Return [X, Y] of the center of cell containing provided text 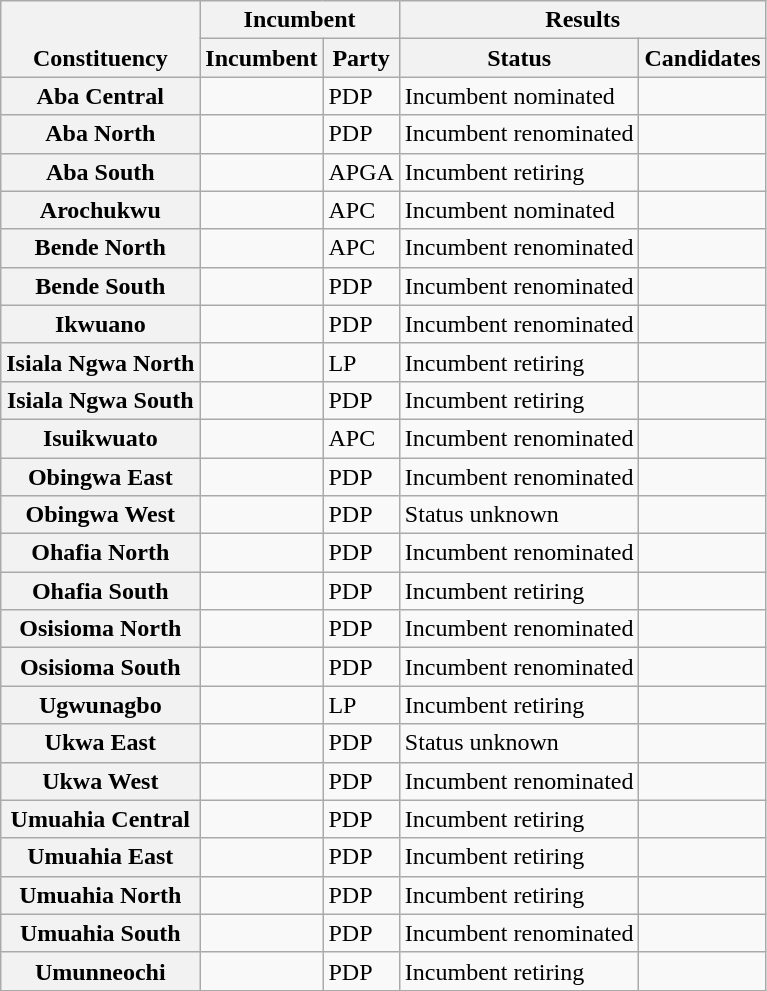
Ugwunagbo [100, 705]
Isiala Ngwa South [100, 400]
Bende South [100, 286]
APGA [361, 172]
Umunneochi [100, 971]
Aba Central [100, 96]
Ohafia South [100, 591]
Status [519, 58]
Ohafia North [100, 553]
Bende North [100, 248]
Osisioma South [100, 667]
Results [582, 20]
Ukwa West [100, 781]
Aba North [100, 134]
Aba South [100, 172]
Umuahia South [100, 933]
Umuahia North [100, 895]
Isuikwuato [100, 438]
Isiala Ngwa North [100, 362]
Obingwa East [100, 477]
Umuahia Central [100, 819]
Umuahia East [100, 857]
Constituency [100, 39]
Arochukwu [100, 210]
Candidates [702, 58]
Ukwa East [100, 743]
Ikwuano [100, 324]
Osisioma North [100, 629]
Party [361, 58]
Obingwa West [100, 515]
